Locate the cell with the specified text and output its [X, Y] center coordinate. 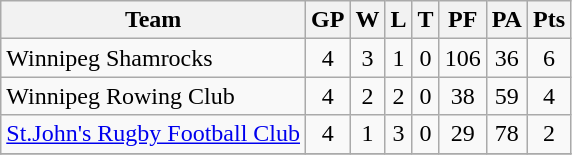
Winnipeg Rowing Club [154, 96]
36 [506, 58]
38 [462, 96]
T [426, 20]
PF [462, 20]
PA [506, 20]
St.John's Rugby Football Club [154, 134]
Pts [548, 20]
L [398, 20]
78 [506, 134]
GP [328, 20]
106 [462, 58]
Winnipeg Shamrocks [154, 58]
59 [506, 96]
29 [462, 134]
Team [154, 20]
6 [548, 58]
W [368, 20]
